Output the [X, Y] coordinate of the center of the cell containing the given text.  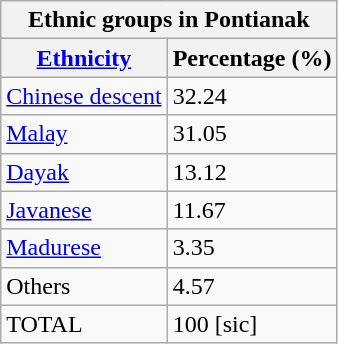
4.57 [252, 286]
11.67 [252, 210]
Others [84, 286]
31.05 [252, 134]
Ethnicity [84, 58]
Percentage (%) [252, 58]
3.35 [252, 248]
100 [sic] [252, 324]
TOTAL [84, 324]
32.24 [252, 96]
Ethnic groups in Pontianak [169, 20]
Dayak [84, 172]
Javanese [84, 210]
Madurese [84, 248]
13.12 [252, 172]
Chinese descent [84, 96]
Malay [84, 134]
